Pinpoint the cell where the given text exists, returning its (X, Y) midpoint coordinate. 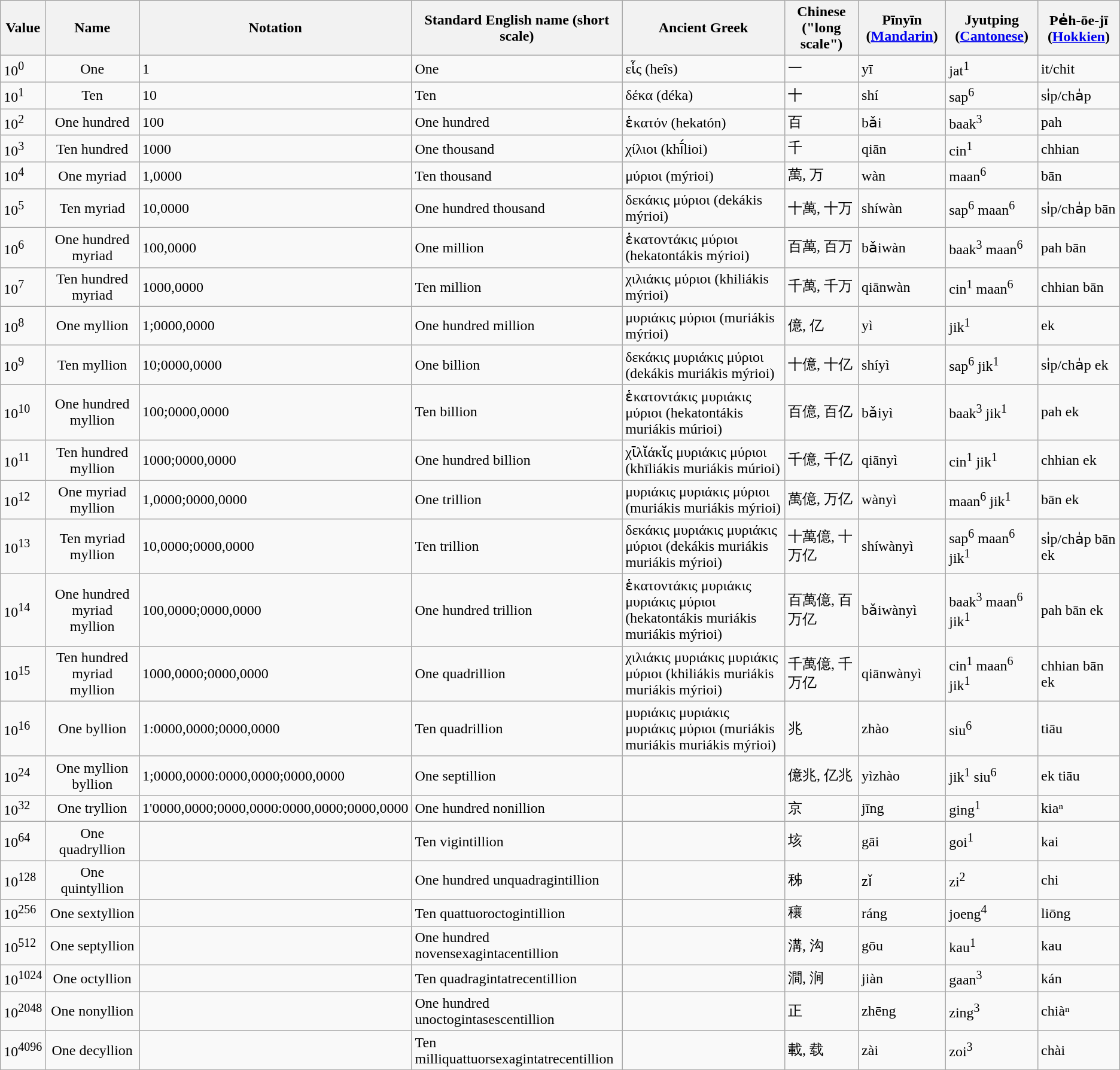
maan6 jik1 (992, 500)
kán (1079, 978)
kai (1079, 841)
ἑκατοντάκις μύριοι (hekatontákis mýrioi) (704, 248)
ἑκατόν (hekatón) (704, 122)
萬億, 万亿 (821, 500)
十萬億, 十万亿 (821, 547)
goi1 (992, 841)
One quadrillion (517, 673)
One byllion (92, 728)
Ten milliquattuorsexagintatrecentillion (517, 1050)
垓 (821, 841)
102048 (23, 1011)
One hundred thousand (517, 208)
gāi (902, 841)
Ten trillion (517, 547)
bǎiyì (902, 412)
108 (23, 325)
秭 (821, 880)
One hundred nonillion (517, 809)
1032 (23, 809)
1012 (23, 500)
1010 (23, 412)
One hundred million (517, 325)
One million (517, 248)
pah ek (1079, 412)
shíwàn (902, 208)
χιλιάκις μυριάκις μυριάκις μύριοι (khiliákis muriákis muriákis mýrioi) (704, 673)
sap6 maan6 (992, 208)
104096 (23, 1050)
pah bān (1079, 248)
Ten hundred myriad (92, 287)
1 (275, 69)
1;0000,0000 (275, 325)
千萬, 千万 (821, 287)
shí (902, 96)
bān ek (1079, 500)
1:0000,0000;0000,0000 (275, 728)
δεκάκις μυριάκις μύριοι (dekákis muriákis mýrioi) (704, 365)
jat1 (992, 69)
10;0000,0000 (275, 365)
One quadryllion (92, 841)
10128 (23, 880)
δέκα (déka) (704, 96)
1013 (23, 547)
載, 载 (821, 1050)
千 (821, 148)
sap6 jik1 (992, 365)
溝, 沟 (821, 946)
jik1 siu6 (992, 775)
si̍p/cha̍p ek (1079, 365)
101 (23, 96)
One septillion (517, 775)
qiānwàn (902, 287)
wànyì (902, 500)
106 (23, 248)
萬, 万 (821, 176)
μυριάκις μυριάκις μυριάκις μύριοι (muriákis muriákis muriákis mýrioi) (704, 728)
One nonyllion (92, 1011)
One decyllion (92, 1050)
One thousand (517, 148)
baak3 jik1 (992, 412)
10,0000;0000,0000 (275, 547)
kau1 (992, 946)
ráng (902, 913)
澗, 涧 (821, 978)
億兆, 亿兆 (821, 775)
一 (821, 69)
μυριάκις μυριάκις μύριοι (muriákis muriákis mýrioi) (704, 500)
One hundred trillion (517, 610)
One sextyllion (92, 913)
chiàⁿ (1079, 1011)
十萬, 十万 (821, 208)
chài (1079, 1050)
105 (23, 208)
億, 亿 (821, 325)
gaan3 (992, 978)
102 (23, 122)
正 (821, 1011)
cin1 (992, 148)
yī (902, 69)
chi (1079, 880)
1,0000;0000,0000 (275, 500)
100,0000;0000,0000 (275, 610)
Ten hundred (92, 148)
One myriad (92, 176)
gōu (902, 946)
One trillion (517, 500)
1014 (23, 610)
bǎiwànyì (902, 610)
zi2 (992, 880)
1016 (23, 728)
Ten quadragintatrecentillion (517, 978)
103 (23, 148)
1,0000 (275, 176)
Jyutping (Cantonese) (992, 28)
Ten thousand (517, 176)
Ten billion (517, 412)
zing3 (992, 1011)
wàn (902, 176)
100,0000 (275, 248)
Pīnyīn (Mandarin) (902, 28)
1'0000,0000;0000,0000:0000,0000;0000,0000 (275, 809)
One myriad myllion (92, 500)
εἷς (heîs) (704, 69)
10256 (23, 913)
1011 (23, 461)
十億, 十亿 (821, 365)
107 (23, 287)
百億, 百亿 (821, 412)
One billion (517, 365)
One hundred unquadragintillion (517, 880)
1;0000,0000:0000,0000;0000,0000 (275, 775)
One hundred myllion (92, 412)
ἑκατοντάκις μυριάκις μύριοι (hekatontákis muriákis múrioi) (704, 412)
10512 (23, 946)
1000;0000,0000 (275, 461)
bān (1079, 176)
shíyì (902, 365)
One hundred unoctogintasescentillion (517, 1011)
百萬, 百万 (821, 248)
kau (1079, 946)
qiānyì (902, 461)
1000,0000;0000,0000 (275, 673)
chhian bān (1079, 287)
One hundred billion (517, 461)
10,0000 (275, 208)
zhēng (902, 1011)
Value (23, 28)
穰 (821, 913)
104 (23, 176)
pah (1079, 122)
si̍p/cha̍p bān ek (1079, 547)
Ancient Greek (704, 28)
One septyllion (92, 946)
zoi3 (992, 1050)
Ten myriad myllion (92, 547)
One hundred novensexagintacentillion (517, 946)
qiān (902, 148)
it/chit (1079, 69)
bǎiwàn (902, 248)
δεκάκις μυριάκις μυριάκις μύριοι (dekákis muriákis muriákis mýrioi) (704, 547)
zǐ (902, 880)
kiaⁿ (1079, 809)
1000,0000 (275, 287)
ἑκατοντάκις μυριάκις μυριάκις μύριοι (hekatontákis muriákis muriákis mýrioi) (704, 610)
千億, 千亿 (821, 461)
μύριοι (mýrioi) (704, 176)
Ten quadrillion (517, 728)
百萬億, 百万亿 (821, 610)
One octyllion (92, 978)
Chinese ("long scale") (821, 28)
χίλιοι (khī́lioi) (704, 148)
cin1 jik1 (992, 461)
百 (821, 122)
Ten myllion (92, 365)
Name (92, 28)
1000 (275, 148)
yìzhào (902, 775)
baak3 (992, 122)
tiāu (1079, 728)
cin1 maan6 (992, 287)
One hundred myriad myllion (92, 610)
chhian bān ek (1079, 673)
1024 (23, 775)
Ten hundred myriad myllion (92, 673)
十 (821, 96)
ging1 (992, 809)
千萬億, 千万亿 (821, 673)
baak3 maan6 jik1 (992, 610)
liōng (1079, 913)
sap6 (992, 96)
One hundred myriad (92, 248)
si̍p/cha̍p bān (1079, 208)
zài (902, 1050)
Ten vigintillion (517, 841)
Ten hundred myllion (92, 461)
siu6 (992, 728)
One myllion (92, 325)
One myllion byllion (92, 775)
ek tiāu (1079, 775)
zhào (902, 728)
Ten myriad (92, 208)
jik1 (992, 325)
Pe̍h-ōe-jī (Hokkien) (1079, 28)
pah bān ek (1079, 610)
μυριάκις μύριοι (muriákis mýrioi) (704, 325)
si̍p/cha̍p (1079, 96)
101024 (23, 978)
100;0000,0000 (275, 412)
Standard English name (short scale) (517, 28)
jiàn (902, 978)
1064 (23, 841)
baak3 maan6 (992, 248)
Notation (275, 28)
chhian (1079, 148)
joeng4 (992, 913)
京 (821, 809)
bǎi (902, 122)
chhian ek (1079, 461)
Ten million (517, 287)
One tryllion (92, 809)
maan6 (992, 176)
1015 (23, 673)
cin1 maan6 jik1 (992, 673)
ek (1079, 325)
qiānwànyì (902, 673)
shíwànyì (902, 547)
One quintyllion (92, 880)
χιλιάκις μύριοι (khiliákis mýrioi) (704, 287)
10 (275, 96)
sap6 maan6 jik1 (992, 547)
yì (902, 325)
χῑλῐάκῐς μυριάκις μύριοι (khīliákis muriákis múrioi) (704, 461)
109 (23, 365)
jīng (902, 809)
Ten quattuoroctogintillion (517, 913)
δεκάκις μύριοι (dekákis mýrioi) (704, 208)
兆 (821, 728)
